Determine the (X, Y) coordinate at the center of the cell enclosing the given text.  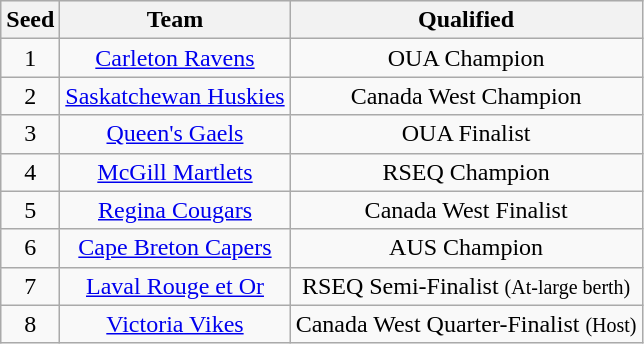
Team (175, 20)
McGill Martlets (175, 172)
2 (30, 96)
4 (30, 172)
Victoria Vikes (175, 324)
3 (30, 134)
Carleton Ravens (175, 58)
Queen's Gaels (175, 134)
Canada West Quarter-Finalist (Host) (466, 324)
AUS Champion (466, 248)
RSEQ Semi-Finalist (At-large berth) (466, 286)
Qualified (466, 20)
Canada West Champion (466, 96)
6 (30, 248)
Cape Breton Capers (175, 248)
Saskatchewan Huskies (175, 96)
1 (30, 58)
5 (30, 210)
OUA Finalist (466, 134)
Canada West Finalist (466, 210)
Seed (30, 20)
7 (30, 286)
8 (30, 324)
Regina Cougars (175, 210)
Laval Rouge et Or (175, 286)
RSEQ Champion (466, 172)
OUA Champion (466, 58)
